Detect which cell encompasses the target text, then output its (X, Y) center coordinate. 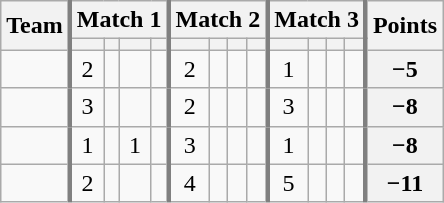
Match 2 (218, 20)
−11 (404, 183)
Points (404, 26)
Match 3 (316, 20)
Team (36, 26)
5 (288, 183)
−5 (404, 69)
4 (188, 183)
Match 1 (120, 20)
